Pinpoint the cell where the given text exists, returning its [x, y] midpoint coordinate. 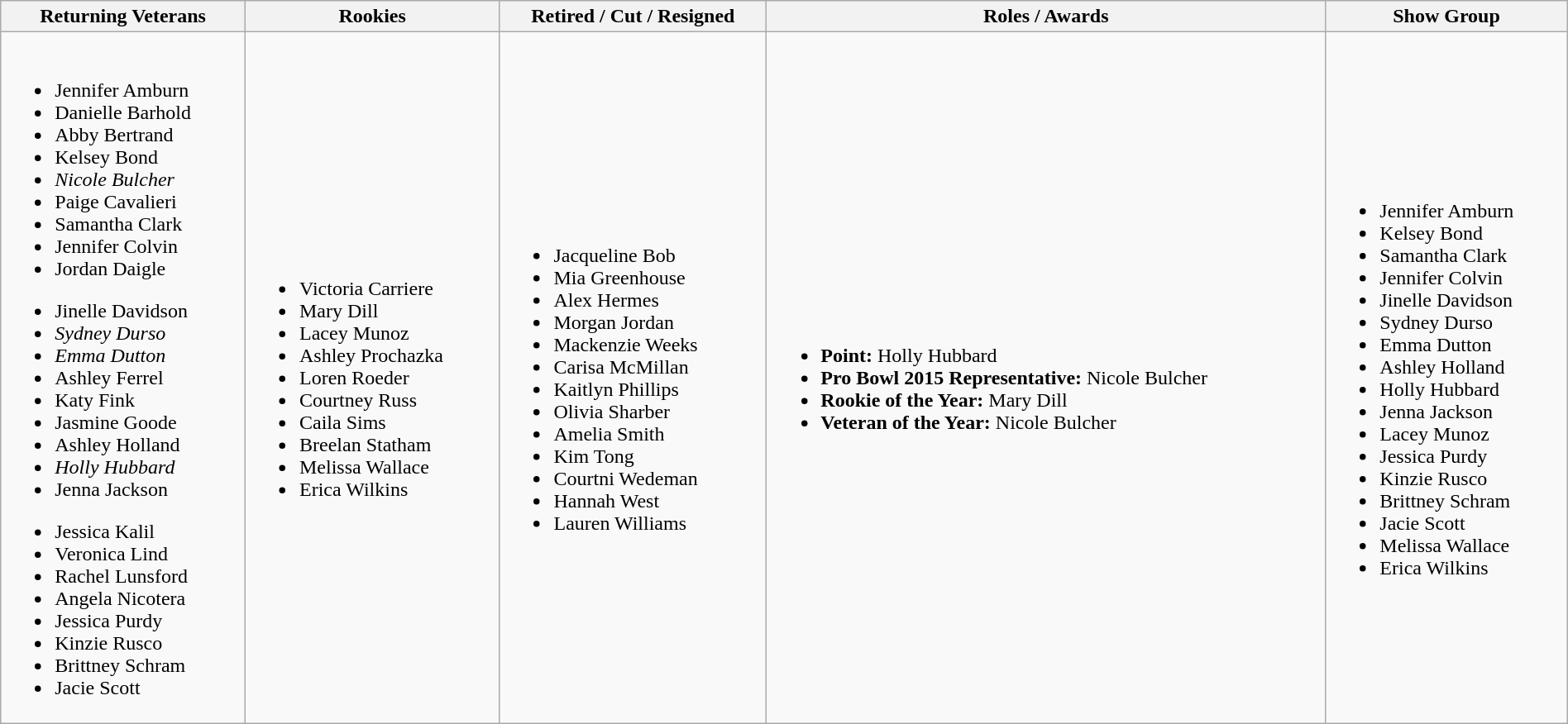
Show Group [1446, 17]
Rookies [372, 17]
Point: Holly HubbardPro Bowl 2015 Representative: Nicole BulcherRookie of the Year: Mary DillVeteran of the Year: Nicole Bulcher [1046, 378]
Returning Veterans [123, 17]
Roles / Awards [1046, 17]
Victoria CarriereMary DillLacey MunozAshley ProchazkaLoren RoederCourtney RussCaila SimsBreelan StathamMelissa WallaceErica Wilkins [372, 378]
Retired / Cut / Resigned [633, 17]
